Extract the (X, Y) coordinate from the center of the cell holding the provided text.  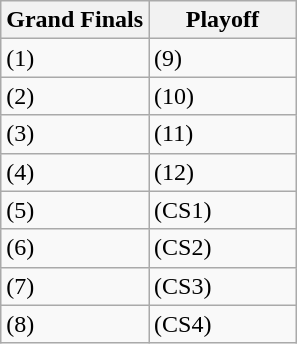
(8) (75, 324)
(10) (223, 96)
(9) (223, 58)
(CS1) (223, 210)
(3) (75, 134)
(5) (75, 210)
(7) (75, 286)
(CS2) (223, 248)
(CS4) (223, 324)
(6) (75, 248)
(1) (75, 58)
Grand Finals (75, 20)
(CS3) (223, 286)
(11) (223, 134)
Playoff (223, 20)
(4) (75, 172)
(12) (223, 172)
(2) (75, 96)
